Detect which cell encompasses the target text, then output its (x, y) center coordinate. 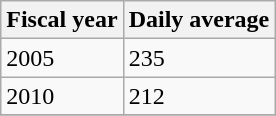
Daily average (199, 20)
2005 (62, 58)
2010 (62, 96)
212 (199, 96)
Fiscal year (62, 20)
235 (199, 58)
